Pinpoint the cell where the given text exists, returning its [X, Y] midpoint coordinate. 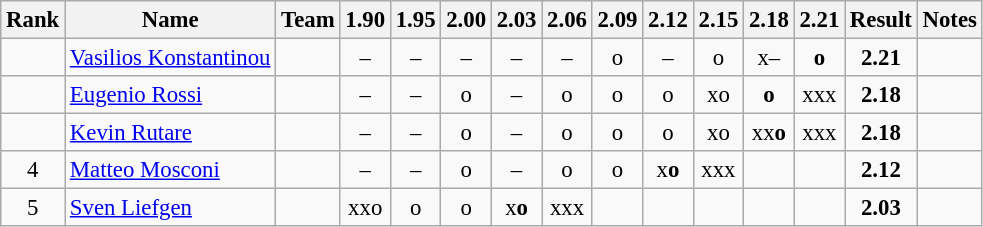
Result [882, 20]
Kevin Rutare [170, 133]
Team [308, 20]
Vasilios Konstantinou [170, 58]
1.90 [365, 20]
4 [33, 170]
2.09 [617, 20]
x– [769, 58]
Sven Liefgen [170, 208]
2.06 [567, 20]
Eugenio Rossi [170, 95]
5 [33, 208]
Notes [950, 20]
Rank [33, 20]
2.15 [718, 20]
Matteo Mosconi [170, 170]
Name [170, 20]
2.00 [466, 20]
1.95 [415, 20]
